Output the (X, Y) coordinate of the center of the cell containing the given text.  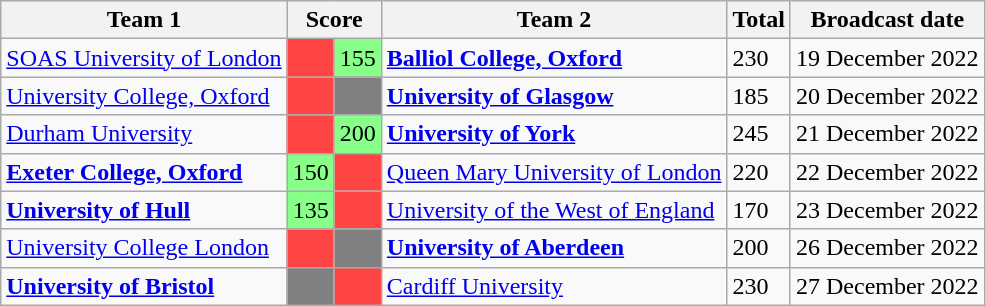
155 (358, 58)
150 (310, 172)
University of York (554, 134)
22 December 2022 (887, 172)
University College London (144, 248)
Team 1 (144, 20)
27 December 2022 (887, 286)
Durham University (144, 134)
220 (759, 172)
University College, Oxford (144, 96)
185 (759, 96)
Cardiff University (554, 286)
Total (759, 20)
SOAS University of London (144, 58)
20 December 2022 (887, 96)
21 December 2022 (887, 134)
26 December 2022 (887, 248)
245 (759, 134)
University of Aberdeen (554, 248)
Broadcast date (887, 20)
Team 2 (554, 20)
19 December 2022 (887, 58)
135 (310, 210)
University of Bristol (144, 286)
Score (334, 20)
University of Glasgow (554, 96)
University of the West of England (554, 210)
Exeter College, Oxford (144, 172)
Balliol College, Oxford (554, 58)
Queen Mary University of London (554, 172)
University of Hull (144, 210)
170 (759, 210)
23 December 2022 (887, 210)
